Identify which cell holds the provided text, then report its [x, y] central coordinate. 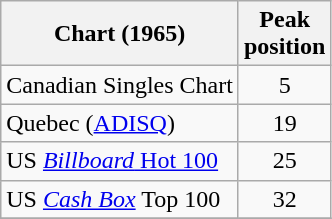
Peakposition [284, 34]
US Billboard Hot 100 [120, 161]
Canadian Singles Chart [120, 85]
Quebec (ADISQ) [120, 123]
32 [284, 199]
25 [284, 161]
US Cash Box Top 100 [120, 199]
Chart (1965) [120, 34]
19 [284, 123]
5 [284, 85]
